Capture the cell that displays the provided text and extract its (X, Y) central coordinate. 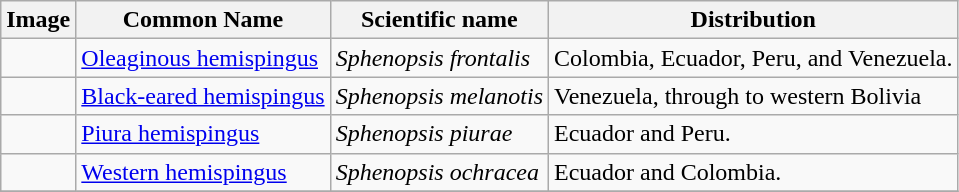
Colombia, Ecuador, Peru, and Venezuela. (754, 58)
Ecuador and Colombia. (754, 172)
Black-eared hemispingus (203, 96)
Ecuador and Peru. (754, 134)
Oleaginous hemispingus (203, 58)
Western hemispingus (203, 172)
Piura hemispingus (203, 134)
Distribution (754, 20)
Image (38, 20)
Scientific name (439, 20)
Common Name (203, 20)
Sphenopsis melanotis (439, 96)
Sphenopsis piurae (439, 134)
Sphenopsis frontalis (439, 58)
Venezuela, through to western Bolivia (754, 96)
Sphenopsis ochracea (439, 172)
